Detect which cell encompasses the target text, then output its [x, y] center coordinate. 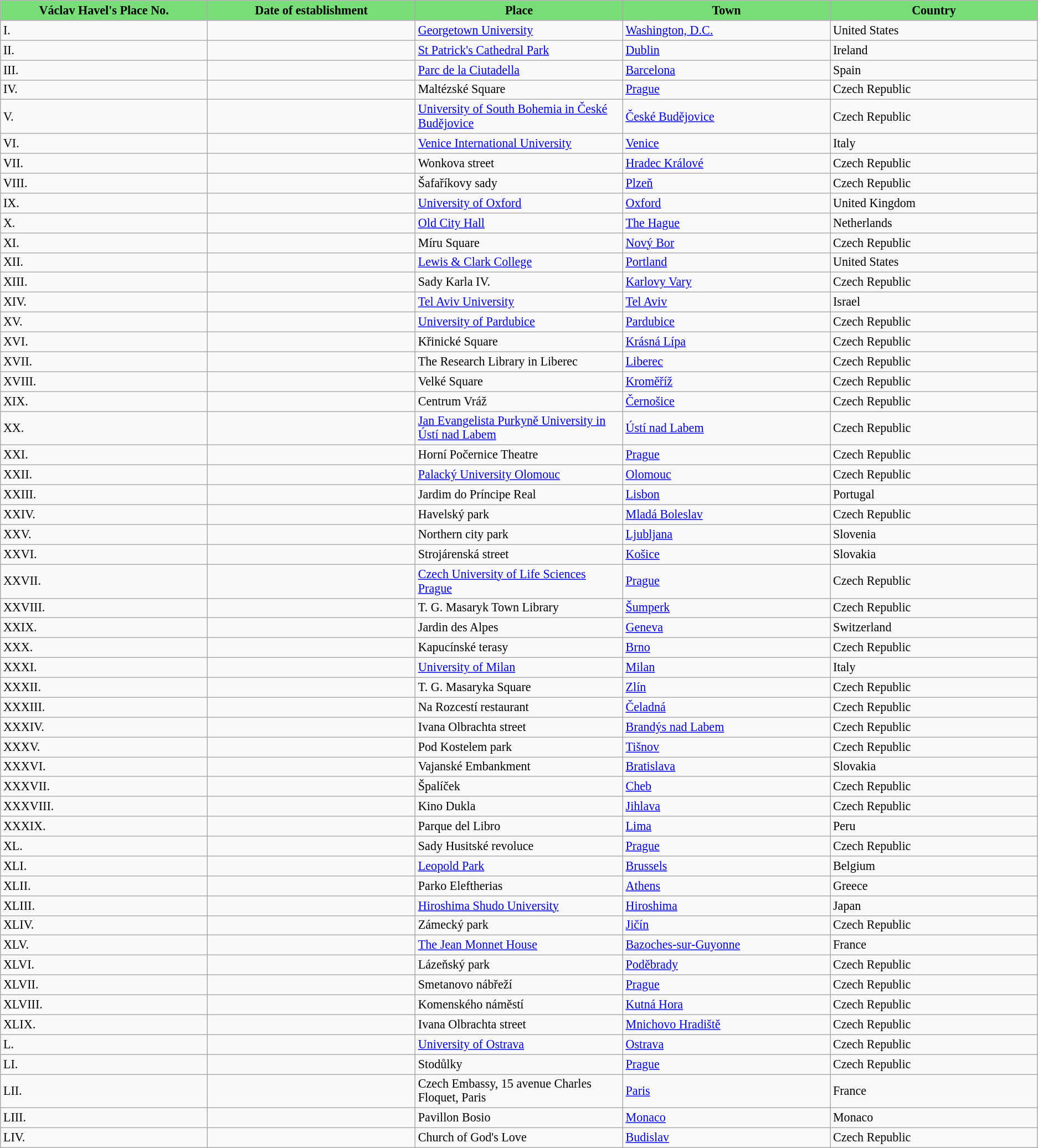
XLVIII. [104, 1005]
Strojárenská street [520, 554]
Černošice [726, 401]
Brandýs nad Labem [726, 727]
XLI. [104, 866]
Pardubice [726, 322]
Brussels [726, 866]
Sady Karla IV. [520, 282]
XL. [104, 846]
XLVI. [104, 965]
University of Milan [520, 667]
Jan Evangelista Purkyně University in Ústí nad Labem [520, 428]
XVI. [104, 342]
XLV. [104, 945]
XLIX. [104, 1025]
Switzerland [934, 628]
XXXVI. [104, 766]
České Budějovice [726, 116]
Maltézské Square [520, 90]
Paris [726, 1091]
XLVII. [104, 985]
Nový Bor [726, 243]
LII. [104, 1091]
Venice [726, 143]
VI. [104, 143]
Zlín [726, 687]
Hiroshima Shudo University [520, 905]
XII. [104, 262]
LIII. [104, 1118]
Portugal [934, 495]
Ostrava [726, 1044]
XVII. [104, 362]
XXXI. [104, 667]
Bazoches-sur-Guyonne [726, 945]
IV. [104, 90]
Lázeňský park [520, 965]
Belgium [934, 866]
XXI. [104, 455]
Czech Embassy, 15 avenue Charles Floquet, Paris [520, 1091]
Parc de la Ciutadella [520, 70]
Dublin [726, 50]
XXXIX. [104, 826]
Vajanské Embankment [520, 766]
Palacký University Olomouc [520, 475]
L. [104, 1044]
XXVI. [104, 554]
Slovenia [934, 534]
VII. [104, 163]
XXXVII. [104, 786]
XLIII. [104, 905]
Ljubljana [726, 534]
Šumperk [726, 608]
Karlovy Vary [726, 282]
XXIV. [104, 514]
Oxford [726, 203]
Budislav [726, 1137]
Kroměříž [726, 382]
Jihlava [726, 806]
Pavillon Bosio [520, 1118]
Town [726, 10]
Lewis & Clark College [520, 262]
Plzeň [726, 183]
The Jean Monnet House [520, 945]
XXII. [104, 475]
Liberec [726, 362]
Komenského náměstí [520, 1005]
XXVII. [104, 580]
United Kingdom [934, 203]
Cheb [726, 786]
Netherlands [934, 223]
Hradec Králové [726, 163]
XXXIV. [104, 727]
St Patrick's Cathedral Park [520, 50]
Greece [934, 886]
Lima [726, 826]
LIV. [104, 1137]
XIV. [104, 302]
Tišnov [726, 747]
XXXII. [104, 687]
Ústí nad Labem [726, 428]
The Research Library in Liberec [520, 362]
Country [934, 10]
XVIII. [104, 382]
Peru [934, 826]
XV. [104, 322]
Northern city park [520, 534]
XIII. [104, 282]
Stodůlky [520, 1064]
X. [104, 223]
The Hague [726, 223]
Czech University of Life Sciences Prague [520, 580]
XXIX. [104, 628]
Portland [726, 262]
Zámecký park [520, 925]
Smetanovo nábřeží [520, 985]
Israel [934, 302]
Olomouc [726, 475]
T. G. Masaryka Square [520, 687]
XXVIII. [104, 608]
Pod Kostelem park [520, 747]
XXV. [104, 534]
Poděbrady [726, 965]
Wonkova street [520, 163]
Date of establishment [311, 10]
XI. [104, 243]
Tel Aviv University [520, 302]
Washington, D.C. [726, 30]
Velké Square [520, 382]
Horní Počernice Theatre [520, 455]
Spain [934, 70]
Krásná Lípa [726, 342]
University of Ostrava [520, 1044]
University of South Bohemia in České Budějovice [520, 116]
Mladá Boleslav [726, 514]
XLIV. [104, 925]
University of Oxford [520, 203]
Špalíček [520, 786]
XXX. [104, 647]
Sady Husitské revoluce [520, 846]
V. [104, 116]
Kino Dukla [520, 806]
Na Rozcestí restaurant [520, 707]
Jardim do Príncipe Real [520, 495]
XX. [104, 428]
Centrum Vráž [520, 401]
III. [104, 70]
XXIII. [104, 495]
I. [104, 30]
Barcelona [726, 70]
Parko Eleftherias [520, 886]
XIX. [104, 401]
Míru Square [520, 243]
Milan [726, 667]
Mnichovo Hradiště [726, 1025]
Jičín [726, 925]
Šafaříkovy sady [520, 183]
Kutná Hora [726, 1005]
Kapucínské terasy [520, 647]
IX. [104, 203]
Japan [934, 905]
Geneva [726, 628]
II. [104, 50]
University of Pardubice [520, 322]
Čeladná [726, 707]
Brno [726, 647]
Křinické Square [520, 342]
Václav Havel's Place No. [104, 10]
Athens [726, 886]
XXXIII. [104, 707]
Havelský park [520, 514]
Tel Aviv [726, 302]
XLII. [104, 886]
Georgetown University [520, 30]
Bratislava [726, 766]
Church of God's Love [520, 1137]
XXXV. [104, 747]
XXXVIII. [104, 806]
T. G. Masaryk Town Library [520, 608]
Lisbon [726, 495]
VIII. [104, 183]
Leopold Park [520, 866]
Jardin des Alpes [520, 628]
Venice International University [520, 143]
Hiroshima [726, 905]
LI. [104, 1064]
Košice [726, 554]
Ireland [934, 50]
Old City Hall [520, 223]
Place [520, 10]
Parque del Libro [520, 826]
